Search for the cell housing the specified text and yield its [x, y] center coordinate. 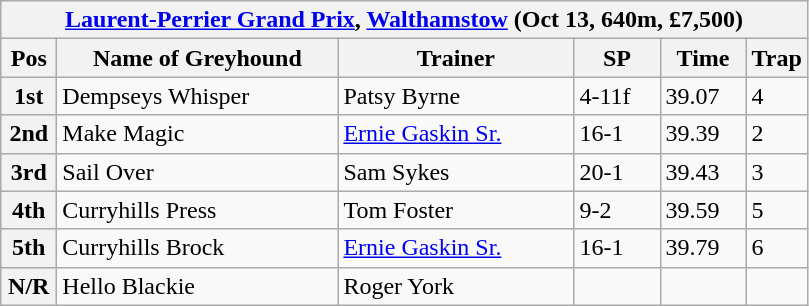
1st [29, 96]
N/R [29, 286]
Time [703, 58]
39.39 [703, 134]
4 [776, 96]
3 [776, 172]
39.07 [703, 96]
Laurent-Perrier Grand Prix, Walthamstow (Oct 13, 640m, £7,500) [404, 20]
Name of Greyhound [198, 58]
Make Magic [198, 134]
4-11f [617, 96]
5th [29, 248]
39.59 [703, 210]
9-2 [617, 210]
6 [776, 248]
39.79 [703, 248]
Curryhills Brock [198, 248]
Trap [776, 58]
SP [617, 58]
Roger York [456, 286]
Hello Blackie [198, 286]
2 [776, 134]
Curryhills Press [198, 210]
39.43 [703, 172]
Dempseys Whisper [198, 96]
5 [776, 210]
20-1 [617, 172]
3rd [29, 172]
Trainer [456, 58]
Sail Over [198, 172]
Tom Foster [456, 210]
Pos [29, 58]
4th [29, 210]
Patsy Byrne [456, 96]
Sam Sykes [456, 172]
2nd [29, 134]
